Output the [X, Y] coordinate of the center of the cell containing the given text.  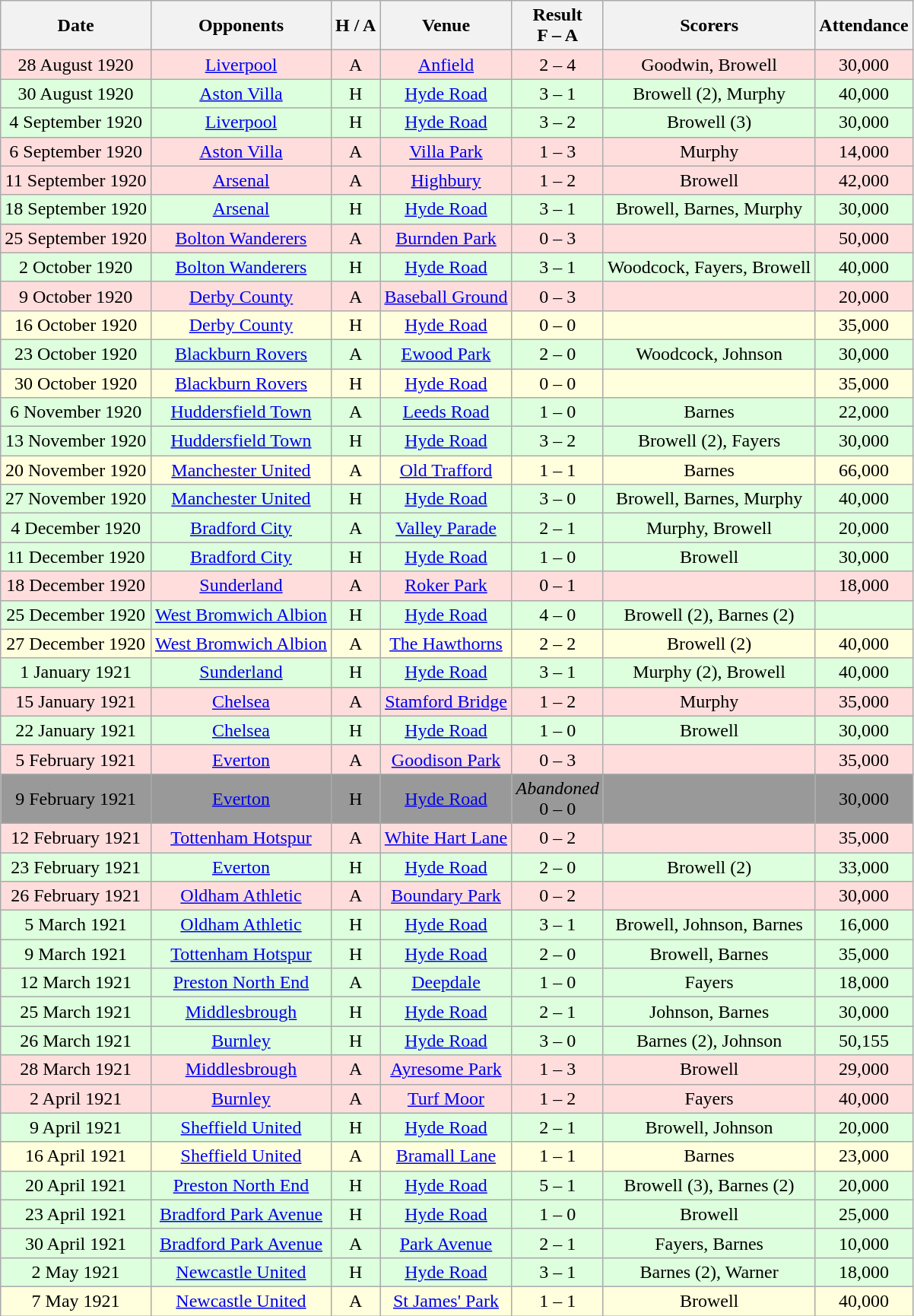
Attendance [864, 26]
5 March 1921 [76, 925]
33,000 [864, 866]
Goodwin, Browell [709, 65]
2 – 4 [557, 65]
16 October 1920 [76, 325]
18 December 1920 [76, 586]
23,000 [864, 1156]
30 October 1920 [76, 383]
22,000 [864, 412]
9 October 1920 [76, 296]
Leeds Road [446, 412]
Baseball Ground [446, 296]
ResultF – A [557, 26]
22 January 1921 [76, 730]
Roker Park [446, 586]
5 February 1921 [76, 759]
Villa Park [446, 151]
Deepdale [446, 983]
Turf Moor [446, 1098]
25 September 1920 [76, 238]
13 November 1920 [76, 441]
9 April 1921 [76, 1127]
Woodcock, Johnson [709, 354]
Highbury [446, 180]
25 December 1920 [76, 615]
28 March 1921 [76, 1070]
25 March 1921 [76, 1012]
Venue [446, 26]
11 September 1920 [76, 180]
Opponents [240, 26]
White Hart Lane [446, 838]
Ayresome Park [446, 1070]
Goodison Park [446, 759]
2 – 2 [557, 644]
4 September 1920 [76, 122]
26 March 1921 [76, 1041]
Date [76, 26]
Browell, Barnes [709, 954]
27 December 1920 [76, 644]
Park Avenue [446, 1243]
Valley Parade [446, 528]
28 August 1920 [76, 65]
Bramall Lane [446, 1156]
66,000 [864, 470]
29,000 [864, 1070]
Browell (2), Barnes (2) [709, 615]
26 February 1921 [76, 896]
18 September 1920 [76, 209]
20 November 1920 [76, 470]
Barnes (2), Warner [709, 1272]
42,000 [864, 180]
Browell (2), Murphy [709, 94]
Murphy, Browell [709, 528]
11 December 1920 [76, 557]
2 April 1921 [76, 1098]
Woodcock, Fayers, Browell [709, 267]
6 November 1920 [76, 412]
50,155 [864, 1041]
14,000 [864, 151]
Abandoned0 – 0 [557, 799]
5 – 1 [557, 1185]
4 – 0 [557, 615]
16,000 [864, 925]
Browell (2), Fayers [709, 441]
2 May 1921 [76, 1272]
12 March 1921 [76, 983]
15 January 1921 [76, 701]
9 March 1921 [76, 954]
23 October 1920 [76, 354]
Johnson, Barnes [709, 1012]
50,000 [864, 238]
Stamford Bridge [446, 701]
Anfield [446, 65]
9 February 1921 [76, 799]
Old Trafford [446, 470]
2 October 1920 [76, 267]
Boundary Park [446, 896]
Barnes (2), Johnson [709, 1041]
23 April 1921 [76, 1214]
Browell, Johnson [709, 1127]
Browell, Johnson, Barnes [709, 925]
30 August 1920 [76, 94]
The Hawthorns [446, 644]
Burnden Park [446, 238]
27 November 1920 [76, 499]
16 April 1921 [76, 1156]
1 January 1921 [76, 672]
Murphy (2), Browell [709, 672]
Browell (3) [709, 122]
7 May 1921 [76, 1301]
23 February 1921 [76, 866]
6 September 1920 [76, 151]
St James' Park [446, 1301]
0 – 1 [557, 586]
4 December 1920 [76, 528]
Fayers, Barnes [709, 1243]
20 April 1921 [76, 1185]
H / A [356, 26]
25,000 [864, 1214]
Browell (3), Barnes (2) [709, 1185]
Ewood Park [446, 354]
12 February 1921 [76, 838]
30 April 1921 [76, 1243]
10,000 [864, 1243]
Scorers [709, 26]
